Pinpoint the cell where the given text exists, returning its [X, Y] midpoint coordinate. 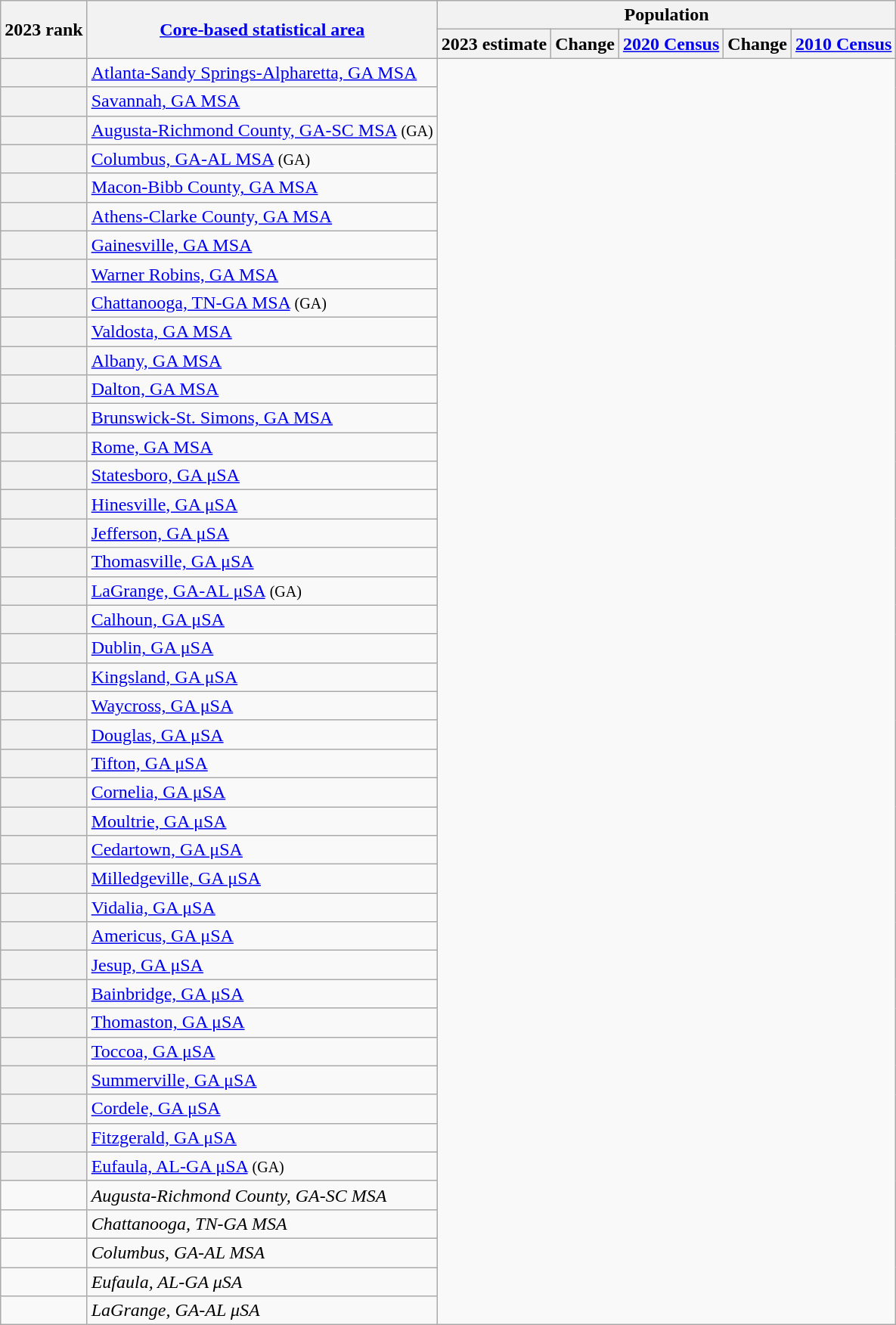
Fitzgerald, GA μSA [262, 1137]
Warner Robins, GA MSA [262, 274]
Douglas, GA μSA [262, 734]
Calhoun, GA μSA [262, 619]
Chattanooga, TN-GA MSA [262, 1224]
Augusta-Richmond County, GA-SC MSA (GA) [262, 130]
Population [667, 15]
Thomaston, GA μSA [262, 1022]
Augusta-Richmond County, GA-SC MSA [262, 1195]
Eufaula, AL-GA μSA (GA) [262, 1166]
Jesup, GA μSA [262, 965]
Vidalia, GA μSA [262, 908]
Valdosta, GA MSA [262, 331]
Tifton, GA μSA [262, 763]
Toccoa, GA μSA [262, 1051]
Cordele, GA μSA [262, 1109]
Atlanta-Sandy Springs-Alpharetta, GA MSA [262, 73]
Cedartown, GA μSA [262, 850]
2023 rank [44, 29]
Jefferson, GA μSA [262, 533]
Cornelia, GA μSA [262, 792]
Kingsland, GA μSA [262, 677]
Brunswick-St. Simons, GA MSA [262, 418]
Waycross, GA μSA [262, 706]
Dalton, GA MSA [262, 389]
Albany, GA MSA [262, 361]
LaGrange, GA-AL μSA [262, 1311]
Athens-Clarke County, GA MSA [262, 216]
Statesboro, GA μSA [262, 476]
2020 Census [671, 44]
Chattanooga, TN-GA MSA (GA) [262, 303]
Columbus, GA-AL MSA (GA) [262, 159]
Gainesville, GA MSA [262, 245]
Moultrie, GA μSA [262, 821]
Milledgeville, GA μSA [262, 879]
Macon-Bibb County, GA MSA [262, 188]
Columbus, GA-AL MSA [262, 1252]
Americus, GA μSA [262, 936]
Eufaula, AL-GA μSA [262, 1282]
2023 estimate [494, 44]
Summerville, GA μSA [262, 1080]
Rome, GA MSA [262, 447]
Savannah, GA MSA [262, 101]
LaGrange, GA-AL μSA (GA) [262, 591]
Thomasville, GA μSA [262, 562]
Core-based statistical area [262, 29]
Dublin, GA μSA [262, 648]
Bainbridge, GA μSA [262, 994]
2010 Census [844, 44]
Hinesville, GA μSA [262, 504]
